Return the (X, Y) coordinate for the center point of the cell that contains the specified text.  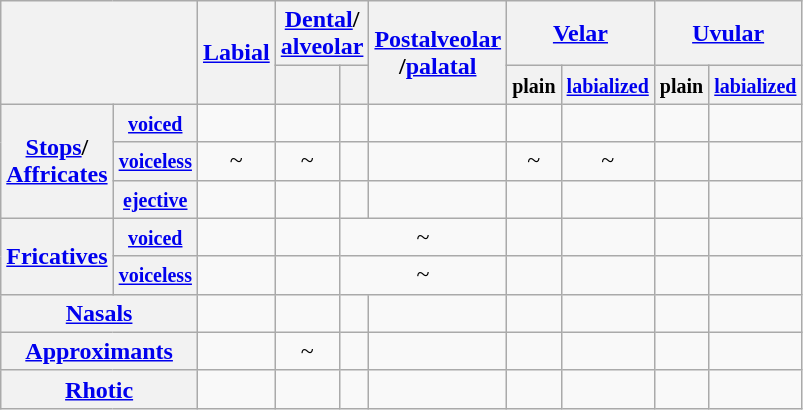
Postalveolar/palatal (438, 52)
Fricatives (57, 256)
Approximants (100, 351)
Stops/Affricates (57, 161)
Labial (236, 52)
ejective (155, 199)
Rhotic (100, 389)
Velar (581, 34)
Uvular (728, 34)
Nasals (100, 313)
Dental/alveolar (322, 34)
